For the text-containing cell, return its midpoint in [x, y] coordinate format. 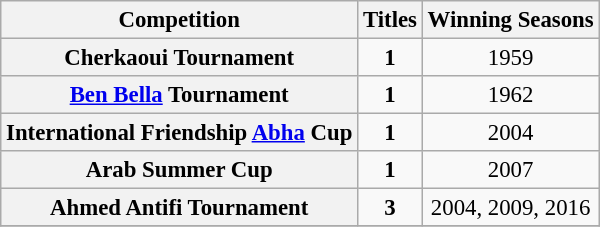
Cherkaoui Tournament [180, 58]
1959 [510, 58]
Titles [390, 20]
International Friendship Abha Cup [180, 133]
3 [390, 208]
Arab Summer Cup [180, 170]
Winning Seasons [510, 20]
1962 [510, 95]
2007 [510, 170]
Ben Bella Tournament [180, 95]
2004 [510, 133]
Competition [180, 20]
Ahmed Antifi Tournament [180, 208]
2004, 2009, 2016 [510, 208]
